Extract the (x, y) coordinate from the center of the cell holding the provided text.  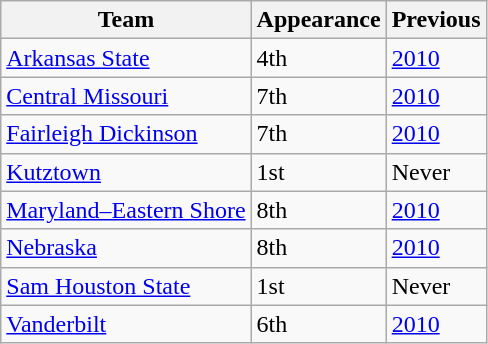
Sam Houston State (126, 286)
Kutztown (126, 172)
Vanderbilt (126, 324)
Arkansas State (126, 58)
Maryland–Eastern Shore (126, 210)
6th (318, 324)
Previous (436, 20)
Central Missouri (126, 96)
Appearance (318, 20)
4th (318, 58)
Nebraska (126, 248)
Team (126, 20)
Fairleigh Dickinson (126, 134)
